Provide the [X, Y] coordinate of the cell's center where the given text is located.  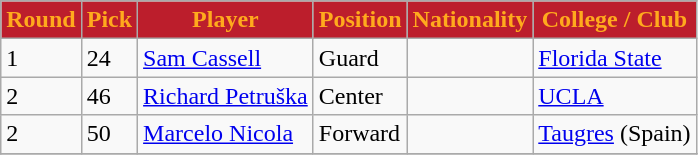
Position [360, 20]
UCLA [614, 96]
Guard [360, 58]
Nationality [470, 20]
1 [41, 58]
50 [109, 134]
46 [109, 96]
Richard Petruška [226, 96]
Player [226, 20]
Taugres (Spain) [614, 134]
Florida State [614, 58]
College / Club [614, 20]
Pick [109, 20]
Marcelo Nicola [226, 134]
Forward [360, 134]
Center [360, 96]
Round [41, 20]
24 [109, 58]
Sam Cassell [226, 58]
